Extract the [X, Y] coordinate from the center of the cell holding the provided text.  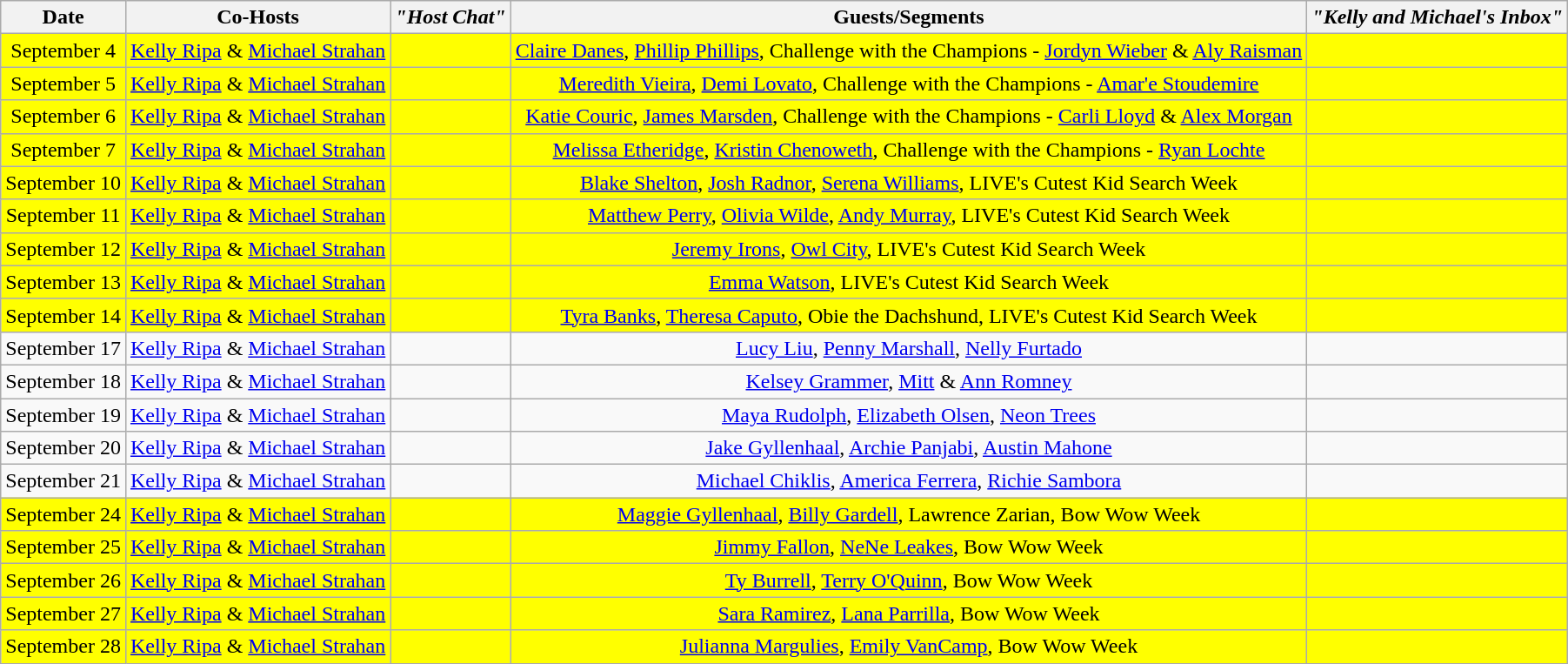
September 18 [63, 381]
Emma Watson, LIVE's Cutest Kid Search Week [909, 282]
September 6 [63, 117]
Maggie Gyllenhaal, Billy Gardell, Lawrence Zarian, Bow Wow Week [909, 514]
September 26 [63, 580]
Claire Danes, Phillip Phillips, Challenge with the Champions - Jordyn Wieber & Aly Raisman [909, 50]
Maya Rudolph, Elizabeth Olsen, Neon Trees [909, 415]
Katie Couric, James Marsden, Challenge with the Champions - Carli Lloyd & Alex Morgan [909, 117]
Jeremy Irons, Owl City, LIVE's Cutest Kid Search Week [909, 249]
Co-Hosts [257, 17]
Meredith Vieira, Demi Lovato, Challenge with the Champions - Amar'e Stoudemire [909, 84]
Melissa Etheridge, Kristin Chenoweth, Challenge with the Champions - Ryan Lochte [909, 150]
September 28 [63, 647]
Michael Chiklis, America Ferrera, Richie Sambora [909, 481]
September 27 [63, 614]
September 25 [63, 547]
September 13 [63, 282]
"Host Chat" [450, 17]
Sara Ramirez, Lana Parrilla, Bow Wow Week [909, 614]
"Kelly and Michael's Inbox" [1438, 17]
September 4 [63, 50]
September 24 [63, 514]
Lucy Liu, Penny Marshall, Nelly Furtado [909, 348]
Matthew Perry, Olivia Wilde, Andy Murray, LIVE's Cutest Kid Search Week [909, 216]
Ty Burrell, Terry O'Quinn, Bow Wow Week [909, 580]
Date [63, 17]
September 17 [63, 348]
Kelsey Grammer, Mitt & Ann Romney [909, 381]
September 5 [63, 84]
Guests/Segments [909, 17]
September 19 [63, 415]
September 10 [63, 183]
September 12 [63, 249]
Jimmy Fallon, NeNe Leakes, Bow Wow Week [909, 547]
September 11 [63, 216]
Julianna Margulies, Emily VanCamp, Bow Wow Week [909, 647]
Blake Shelton, Josh Radnor, Serena Williams, LIVE's Cutest Kid Search Week [909, 183]
Jake Gyllenhaal, Archie Panjabi, Austin Mahone [909, 448]
September 21 [63, 481]
Tyra Banks, Theresa Caputo, Obie the Dachshund, LIVE's Cutest Kid Search Week [909, 315]
September 7 [63, 150]
September 14 [63, 315]
September 20 [63, 448]
